Detect which cell encompasses the target text, then output its (x, y) center coordinate. 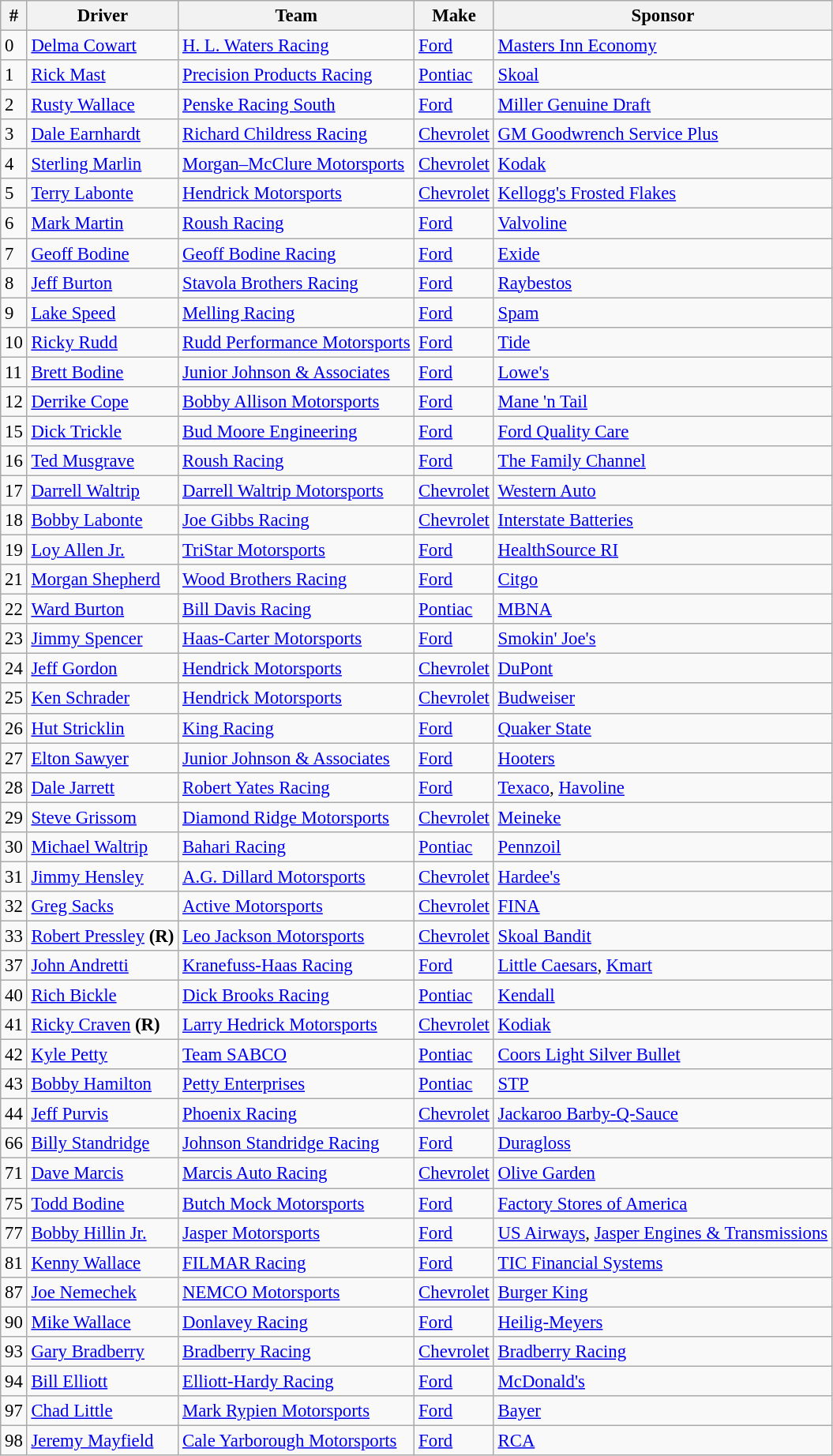
Bobby Hillin Jr. (103, 1233)
Citgo (662, 580)
Olive Garden (662, 1173)
A.G. Dillard Motorsports (297, 876)
71 (14, 1173)
Chad Little (103, 1411)
Driver (103, 16)
Johnson Standridge Racing (297, 1144)
75 (14, 1203)
Geoff Bodine Racing (297, 253)
Bobby Allison Motorsports (297, 402)
Bahari Racing (297, 847)
2 (14, 105)
Jasper Motorsports (297, 1233)
26 (14, 728)
Hardee's (662, 876)
27 (14, 758)
Dave Marcis (103, 1173)
Darrell Waltrip (103, 490)
Interstate Batteries (662, 520)
Morgan Shepherd (103, 580)
Bud Moore Engineering (297, 431)
John Andretti (103, 966)
Derrike Cope (103, 402)
37 (14, 966)
Mark Martin (103, 223)
US Airways, Jasper Engines & Transmissions (662, 1233)
Team SABCO (297, 1055)
FILMAR Racing (297, 1263)
Precision Products Racing (297, 75)
6 (14, 223)
Steve Grissom (103, 817)
Kellogg's Frosted Flakes (662, 193)
Jeremy Mayfield (103, 1440)
30 (14, 847)
Budweiser (662, 699)
Dale Earnhardt (103, 134)
11 (14, 372)
43 (14, 1084)
Skoal Bandit (662, 936)
# (14, 16)
Burger King (662, 1292)
Sponsor (662, 16)
Ken Schrader (103, 699)
Kodiak (662, 1025)
Pennzoil (662, 847)
Loy Allen Jr. (103, 550)
18 (14, 520)
32 (14, 906)
Jackaroo Barby-Q-Sauce (662, 1114)
19 (14, 550)
Kendall (662, 996)
97 (14, 1411)
Texaco, Havoline (662, 787)
Make (454, 16)
29 (14, 817)
Donlavey Racing (297, 1322)
Petty Enterprises (297, 1084)
Ted Musgrave (103, 461)
Billy Standridge (103, 1144)
Robert Yates Racing (297, 787)
Ford Quality Care (662, 431)
15 (14, 431)
Raybestos (662, 283)
Joe Gibbs Racing (297, 520)
Dale Jarrett (103, 787)
Active Motorsports (297, 906)
Mane 'n Tail (662, 402)
Darrell Waltrip Motorsports (297, 490)
17 (14, 490)
Sterling Marlin (103, 164)
Todd Bodine (103, 1203)
Gary Bradberry (103, 1352)
Jimmy Spencer (103, 639)
Kyle Petty (103, 1055)
Heilig-Meyers (662, 1322)
Meineke (662, 817)
24 (14, 669)
TriStar Motorsports (297, 550)
94 (14, 1381)
Exide (662, 253)
4 (14, 164)
87 (14, 1292)
HealthSource RI (662, 550)
Kenny Wallace (103, 1263)
Wood Brothers Racing (297, 580)
Leo Jackson Motorsports (297, 936)
Ricky Rudd (103, 342)
93 (14, 1352)
Melling Racing (297, 313)
8 (14, 283)
DuPont (662, 669)
Terry Labonte (103, 193)
10 (14, 342)
Rich Bickle (103, 996)
Tide (662, 342)
9 (14, 313)
Robert Pressley (R) (103, 936)
98 (14, 1440)
Dick Brooks Racing (297, 996)
Ward Burton (103, 610)
1 (14, 75)
23 (14, 639)
Smokin' Joe's (662, 639)
Joe Nemechek (103, 1292)
Haas-Carter Motorsports (297, 639)
Little Caesars, Kmart (662, 966)
Geoff Bodine (103, 253)
7 (14, 253)
42 (14, 1055)
Kodak (662, 164)
Skoal (662, 75)
Penske Racing South (297, 105)
Hooters (662, 758)
Jeff Burton (103, 283)
Masters Inn Economy (662, 46)
Ricky Craven (R) (103, 1025)
Butch Mock Motorsports (297, 1203)
Miller Genuine Draft (662, 105)
Larry Hedrick Motorsports (297, 1025)
66 (14, 1144)
Jeff Purvis (103, 1114)
Michael Waltrip (103, 847)
Rusty Wallace (103, 105)
40 (14, 996)
The Family Channel (662, 461)
0 (14, 46)
41 (14, 1025)
Quaker State (662, 728)
Kranefuss-Haas Racing (297, 966)
Jeff Gordon (103, 669)
Dick Trickle (103, 431)
5 (14, 193)
Mark Rypien Motorsports (297, 1411)
16 (14, 461)
Bill Davis Racing (297, 610)
H. L. Waters Racing (297, 46)
81 (14, 1263)
TIC Financial Systems (662, 1263)
Factory Stores of America (662, 1203)
MBNA (662, 610)
Rick Mast (103, 75)
Duragloss (662, 1144)
31 (14, 876)
Stavola Brothers Racing (297, 283)
28 (14, 787)
Bill Elliott (103, 1381)
Coors Light Silver Bullet (662, 1055)
Greg Sacks (103, 906)
Lowe's (662, 372)
22 (14, 610)
STP (662, 1084)
FINA (662, 906)
77 (14, 1233)
GM Goodwrench Service Plus (662, 134)
Lake Speed (103, 313)
Elliott-Hardy Racing (297, 1381)
McDonald's (662, 1381)
Jimmy Hensley (103, 876)
Brett Bodine (103, 372)
44 (14, 1114)
Rudd Performance Motorsports (297, 342)
NEMCO Motorsports (297, 1292)
Richard Childress Racing (297, 134)
King Racing (297, 728)
Diamond Ridge Motorsports (297, 817)
RCA (662, 1440)
Team (297, 16)
Delma Cowart (103, 46)
3 (14, 134)
21 (14, 580)
Mike Wallace (103, 1322)
25 (14, 699)
33 (14, 936)
12 (14, 402)
Morgan–McClure Motorsports (297, 164)
Valvoline (662, 223)
Bobby Labonte (103, 520)
Bayer (662, 1411)
Western Auto (662, 490)
90 (14, 1322)
Hut Stricklin (103, 728)
Bobby Hamilton (103, 1084)
Cale Yarborough Motorsports (297, 1440)
Spam (662, 313)
Elton Sawyer (103, 758)
Marcis Auto Racing (297, 1173)
Phoenix Racing (297, 1114)
